Pinpoint the cell where the given text exists, returning its [X, Y] midpoint coordinate. 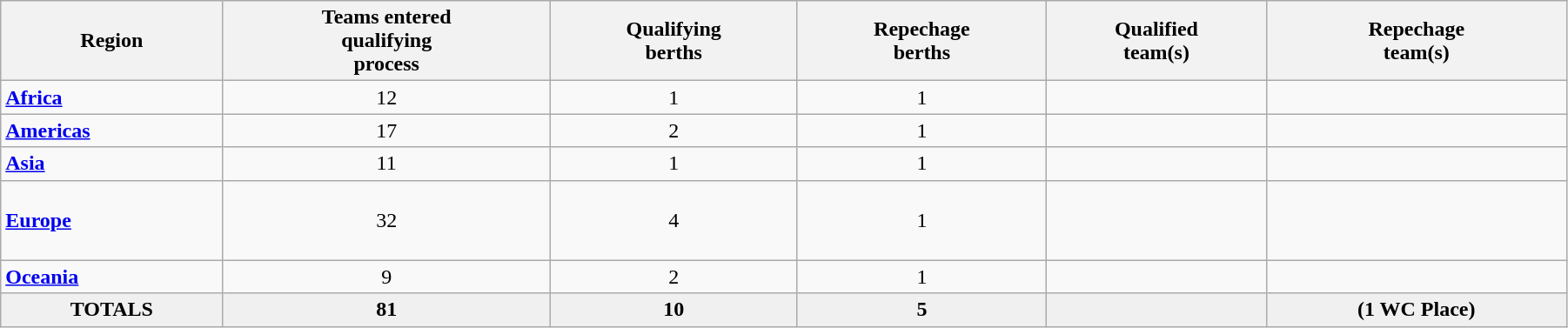
(1 WC Place) [1417, 310]
32 [386, 220]
Teams enteredqualifyingprocess [386, 41]
9 [386, 277]
Asia [111, 164]
12 [386, 97]
17 [386, 131]
Africa [111, 97]
Europe [111, 220]
10 [673, 310]
Qualifyingberths [673, 41]
11 [386, 164]
Qualifiedteam(s) [1156, 41]
Americas [111, 131]
Repechageteam(s) [1417, 41]
5 [922, 310]
Repechageberths [922, 41]
4 [673, 220]
TOTALS [111, 310]
81 [386, 310]
Region [111, 41]
Oceania [111, 277]
